Capture the cell that displays the provided text and extract its (x, y) central coordinate. 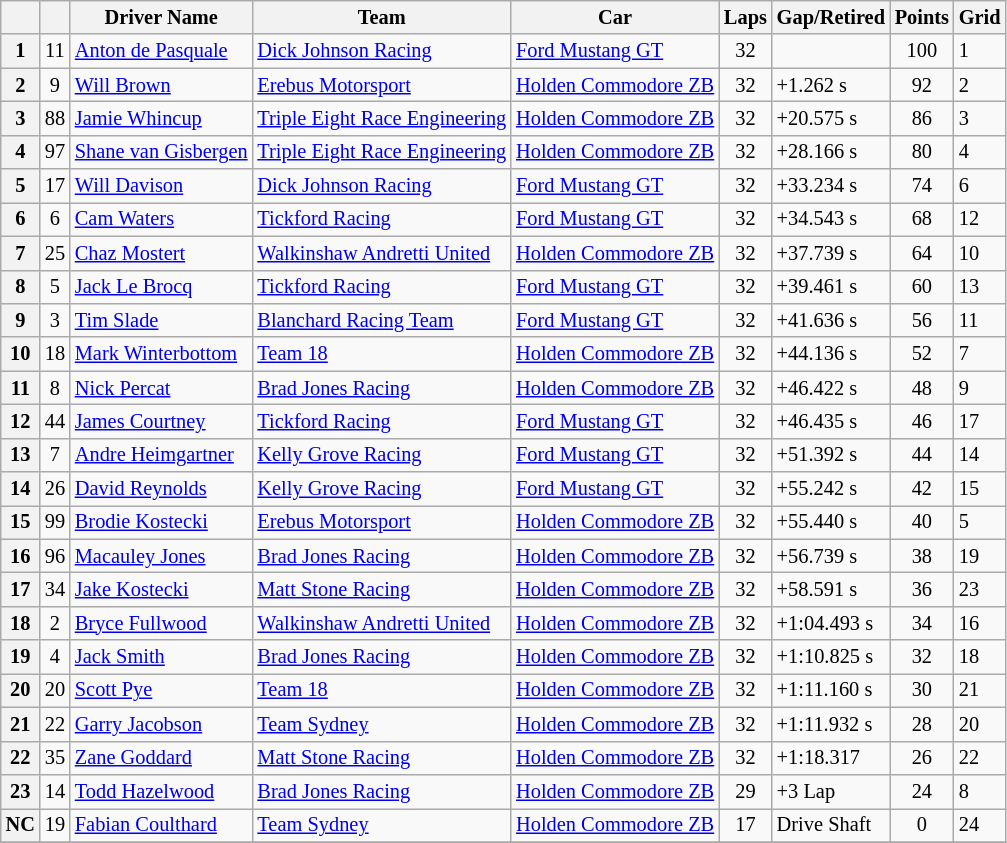
Grid (980, 17)
Team (382, 17)
80 (922, 152)
Nick Percat (162, 388)
Laps (746, 17)
Brodie Kostecki (162, 522)
42 (922, 489)
Car (615, 17)
97 (55, 152)
Drive Shaft (831, 825)
Jack Smith (162, 657)
+51.392 s (831, 455)
64 (922, 253)
Gap/Retired (831, 17)
74 (922, 186)
40 (922, 522)
Zane Goddard (162, 758)
+55.440 s (831, 522)
+41.636 s (831, 320)
60 (922, 287)
+44.136 s (831, 354)
Chaz Mostert (162, 253)
Jack Le Brocq (162, 287)
68 (922, 219)
36 (922, 589)
Todd Hazelwood (162, 791)
Bryce Fullwood (162, 623)
35 (55, 758)
+1:10.825 s (831, 657)
+37.739 s (831, 253)
+46.422 s (831, 388)
25 (55, 253)
+20.575 s (831, 118)
Andre Heimgartner (162, 455)
Will Davison (162, 186)
+1.262 s (831, 85)
+3 Lap (831, 791)
Jake Kostecki (162, 589)
Fabian Coulthard (162, 825)
99 (55, 522)
Garry Jacobson (162, 724)
+1:11.932 s (831, 724)
+46.435 s (831, 421)
Tim Slade (162, 320)
56 (922, 320)
46 (922, 421)
28 (922, 724)
+39.461 s (831, 287)
30 (922, 690)
96 (55, 556)
88 (55, 118)
Will Brown (162, 85)
Shane van Gisbergen (162, 152)
+1:18.317 (831, 758)
+58.591 s (831, 589)
48 (922, 388)
0 (922, 825)
38 (922, 556)
+28.166 s (831, 152)
+33.234 s (831, 186)
29 (746, 791)
86 (922, 118)
Cam Waters (162, 219)
Blanchard Racing Team (382, 320)
+1:04.493 s (831, 623)
+55.242 s (831, 489)
Scott Pye (162, 690)
92 (922, 85)
David Reynolds (162, 489)
+34.543 s (831, 219)
Driver Name (162, 17)
Jamie Whincup (162, 118)
Macauley Jones (162, 556)
Points (922, 17)
Anton de Pasquale (162, 51)
NC (20, 825)
+56.739 s (831, 556)
100 (922, 51)
James Courtney (162, 421)
Mark Winterbottom (162, 354)
52 (922, 354)
+1:11.160 s (831, 690)
